For the text-containing cell, return its midpoint in (x, y) coordinate format. 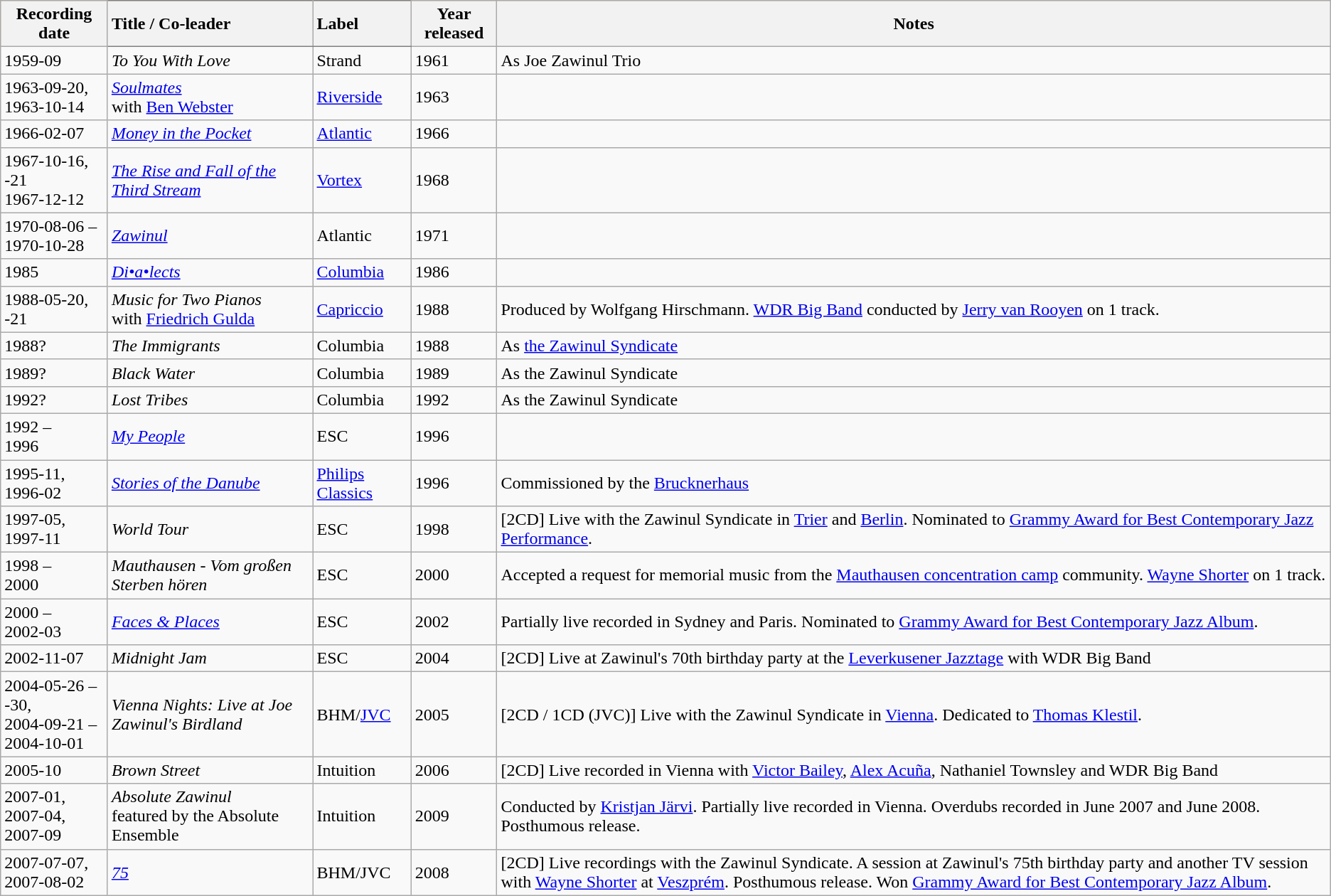
2005-10 (54, 770)
2009 (454, 816)
Absolute Zawinul featured by the Absolute Ensemble (210, 816)
The Rise and Fall of the Third Stream (210, 180)
[2CD / 1CD (JVC)] Live with the Zawinul Syndicate in Vienna. Dedicated to Thomas Klestil. (914, 714)
Produced by Wolfgang Hirschmann. WDR Big Band conducted by Jerry van Rooyen on 1 track. (914, 309)
1992 (454, 400)
Mauthausen - Vom großen Sterben hören (210, 576)
Commissioned by the Brucknerhaus (914, 482)
Riverside (362, 97)
1985 (54, 272)
Stories of the Danube (210, 482)
1959-09 (54, 60)
2000 (454, 576)
2006 (454, 770)
1989 (454, 373)
My People (210, 437)
Midnight Jam (210, 658)
Soulmates with Ben Webster (210, 97)
Di•a•lects (210, 272)
2008 (454, 872)
Philips Classics (362, 482)
Zawinul (210, 236)
1968 (454, 180)
2007-07-07, 2007-08-02 (54, 872)
1966 (454, 134)
To You With Love (210, 60)
Label (362, 24)
1988-05-20, -21 (54, 309)
Conducted by Kristjan Järvi. Partially live recorded in Vienna. Overdubs recorded in June 2007 and June 2008. Posthumous release. (914, 816)
1971 (454, 236)
Vortex (362, 180)
1966-02-07 (54, 134)
1970-08-06 –1970-10-28 (54, 236)
1995-11, 1996-02 (54, 482)
1998 –2000 (54, 576)
Vienna Nights: Live at Joe Zawinul's Birdland (210, 714)
1998 (454, 529)
1992 –1996 (54, 437)
1992? (54, 400)
1963-09-20, 1963-10-14 (54, 97)
1963 (454, 97)
75 (210, 872)
2007-01, 2007-04, 2007-09 (54, 816)
1967-10-16, -211967-12-12 (54, 180)
[2CD] Live with the Zawinul Syndicate in Trier and Berlin. Nominated to Grammy Award for Best Contemporary Jazz Performance. (914, 529)
Title / Co-leader (210, 24)
Capriccio (362, 309)
Money in the Pocket (210, 134)
2004-05-26 – -30, 2004-09-21 –2004-10-01 (54, 714)
[2CD] Live recorded in Vienna with Victor Bailey, Alex Acuña, Nathaniel Townsley and WDR Big Band (914, 770)
Notes (914, 24)
2005 (454, 714)
Partially live recorded in Sydney and Paris. Nominated to Grammy Award for Best Contemporary Jazz Album. (914, 622)
Faces & Places (210, 622)
[2CD] Live at Zawinul's 70th birthday party at the Leverkusener Jazztage with WDR Big Band (914, 658)
Recording date (54, 24)
Strand (362, 60)
1986 (454, 272)
1997-05, 1997-11 (54, 529)
Year released (454, 24)
2000 –2002-03 (54, 622)
Brown Street (210, 770)
2002-11-07 (54, 658)
Music for Two Pianos with Friedrich Gulda (210, 309)
The Immigrants (210, 346)
1961 (454, 60)
Black Water (210, 373)
World Tour (210, 529)
2002 (454, 622)
Accepted a request for memorial music from the Mauthausen concentration camp community. Wayne Shorter on 1 track. (914, 576)
1989? (54, 373)
As Joe Zawinul Trio (914, 60)
1988? (54, 346)
Lost Tribes (210, 400)
2004 (454, 658)
